Capture the cell that displays the provided text and extract its [x, y] central coordinate. 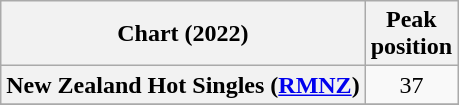
37 [411, 85]
Peakposition [411, 34]
Chart (2022) [183, 34]
New Zealand Hot Singles (RMNZ) [183, 85]
